Return [X, Y] of the center of cell containing provided text 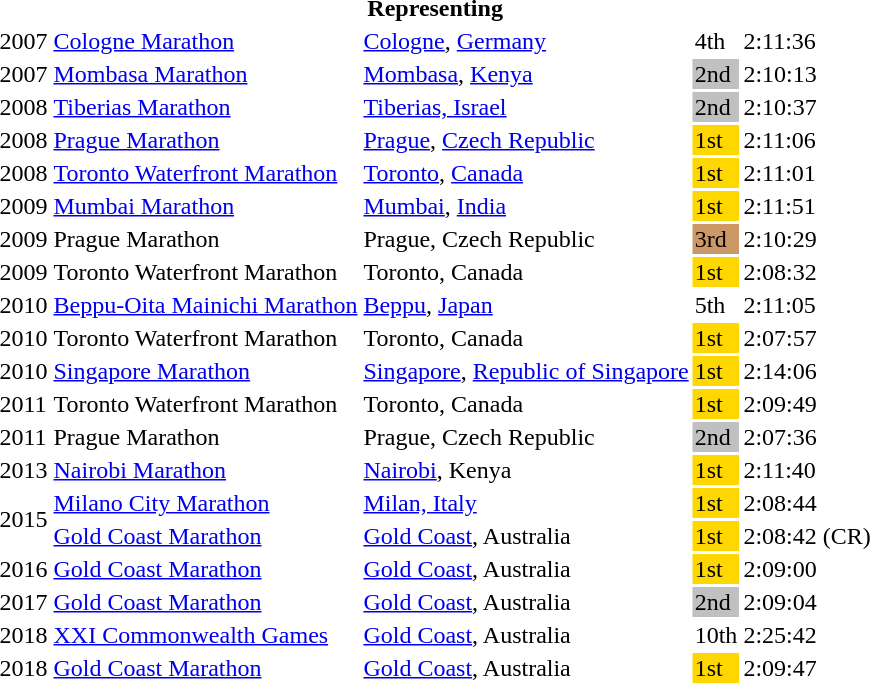
Mombasa, Kenya [526, 74]
Milan, Italy [526, 503]
Tiberias Marathon [206, 107]
Mumbai, India [526, 206]
Tiberias, Israel [526, 107]
3rd [716, 239]
Mombasa Marathon [206, 74]
Mumbai Marathon [206, 206]
Nairobi Marathon [206, 470]
Beppu-Oita Mainichi Marathon [206, 305]
Cologne, Germany [526, 41]
Singapore Marathon [206, 371]
Cologne Marathon [206, 41]
Beppu, Japan [526, 305]
5th [716, 305]
Singapore, Republic of Singapore [526, 371]
Milano City Marathon [206, 503]
4th [716, 41]
Nairobi, Kenya [526, 470]
XXI Commonwealth Games [206, 635]
10th [716, 635]
